Return [X, Y] of the center of cell containing provided text 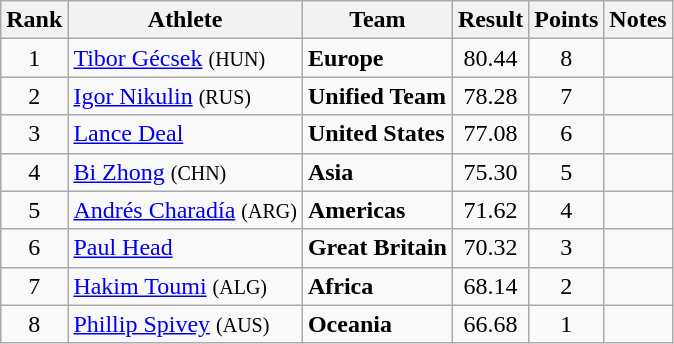
Notes [638, 20]
78.28 [490, 96]
Andrés Charadía (ARG) [186, 210]
Unified Team [377, 96]
75.30 [490, 172]
Team [377, 20]
80.44 [490, 58]
Lance Deal [186, 134]
Europe [377, 58]
77.08 [490, 134]
Athlete [186, 20]
70.32 [490, 248]
Result [490, 20]
Hakim Toumi (ALG) [186, 286]
Paul Head [186, 248]
Rank [34, 20]
Igor Nikulin (RUS) [186, 96]
Great Britain [377, 248]
Points [566, 20]
Phillip Spivey (AUS) [186, 324]
71.62 [490, 210]
68.14 [490, 286]
Asia [377, 172]
Tibor Gécsek (HUN) [186, 58]
Africa [377, 286]
Americas [377, 210]
66.68 [490, 324]
Oceania [377, 324]
Bi Zhong (CHN) [186, 172]
United States [377, 134]
